Search for the cell housing the specified text and yield its [X, Y] center coordinate. 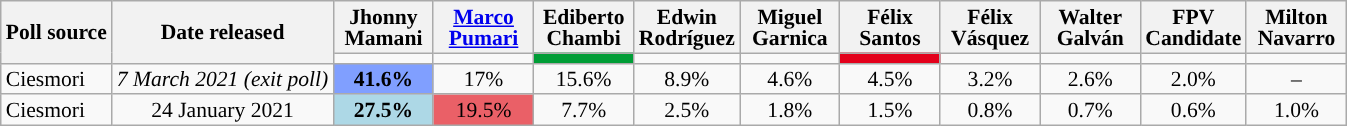
Poll source [56, 32]
Félix Vásquez [990, 27]
24 January 2021 [223, 110]
Ediberto Chambi [584, 27]
17% [483, 78]
3.2% [990, 78]
FPV Candidate [1193, 27]
1.5% [890, 110]
2.5% [687, 110]
4.6% [790, 78]
7.7% [584, 110]
4.5% [890, 78]
1.8% [790, 110]
7 March 2021 (exit poll) [223, 78]
– [1296, 78]
41.6% [383, 78]
0.7% [1090, 110]
8.9% [687, 78]
2.6% [1090, 78]
Jhonny Mamani [383, 27]
Milton Navarro [1296, 27]
Félix Santos [890, 27]
Marco Pumari [483, 27]
15.6% [584, 78]
Edwin Rodríguez [687, 27]
0.8% [990, 110]
0.6% [1193, 110]
Miguel Garnica [790, 27]
1.0% [1296, 110]
Date released [223, 32]
2.0% [1193, 78]
27.5% [383, 110]
Walter Galván [1090, 27]
19.5% [483, 110]
